Output the [X, Y] coordinate of the center of the cell containing the given text.  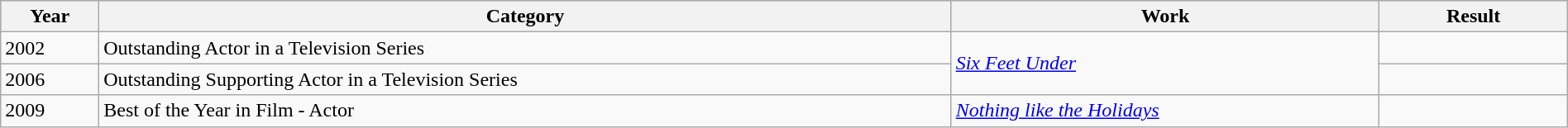
Year [50, 17]
Six Feet Under [1165, 64]
Best of the Year in Film - Actor [525, 111]
Outstanding Actor in a Television Series [525, 48]
2009 [50, 111]
Category [525, 17]
Nothing like the Holidays [1165, 111]
2006 [50, 79]
2002 [50, 48]
Outstanding Supporting Actor in a Television Series [525, 79]
Result [1474, 17]
Work [1165, 17]
